For the text-containing cell, return its midpoint in (x, y) coordinate format. 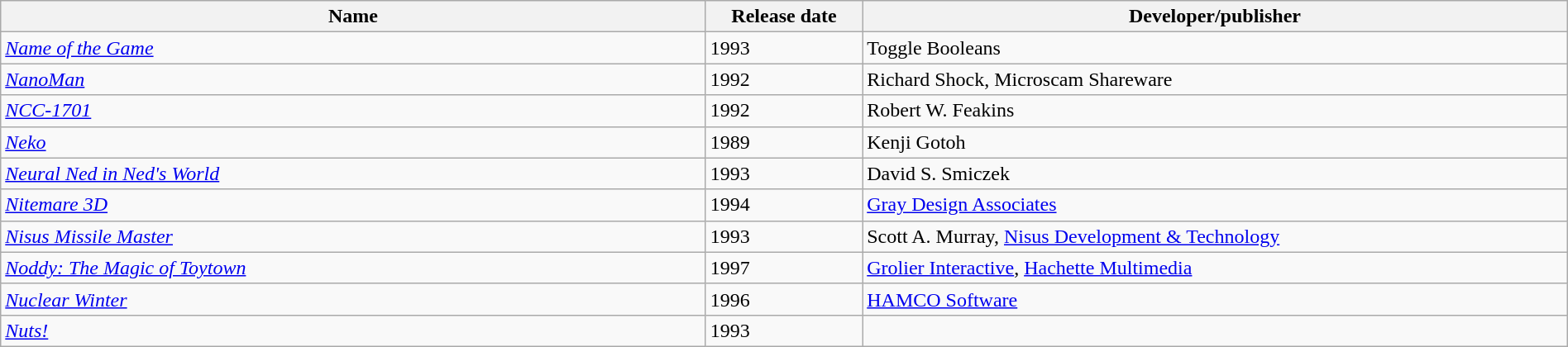
NanoMan (354, 79)
Name of the Game (354, 48)
Developer/publisher (1216, 17)
NCC-1701 (354, 111)
1994 (784, 205)
Noddy: The Magic of Toytown (354, 268)
Robert W. Feakins (1216, 111)
1989 (784, 142)
1997 (784, 268)
Richard Shock, Microscam Shareware (1216, 79)
David S. Smiczek (1216, 173)
Scott A. Murray, Nisus Development & Technology (1216, 236)
Nuclear Winter (354, 299)
Gray Design Associates (1216, 205)
Nuts! (354, 330)
1996 (784, 299)
Grolier Interactive, Hachette Multimedia (1216, 268)
Toggle Booleans (1216, 48)
Neko (354, 142)
Nitemare 3D (354, 205)
HAMCO Software (1216, 299)
Nisus Missile Master (354, 236)
Kenji Gotoh (1216, 142)
Release date (784, 17)
Name (354, 17)
Neural Ned in Ned's World (354, 173)
